Provide the (x, y) coordinate of the cell's center where the given text is located.  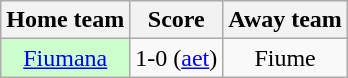
Fiumana (66, 58)
Home team (66, 20)
Away team (286, 20)
1-0 (aet) (176, 58)
Score (176, 20)
Fiume (286, 58)
